Provide the [X, Y] coordinate of the cell's center where the given text is located.  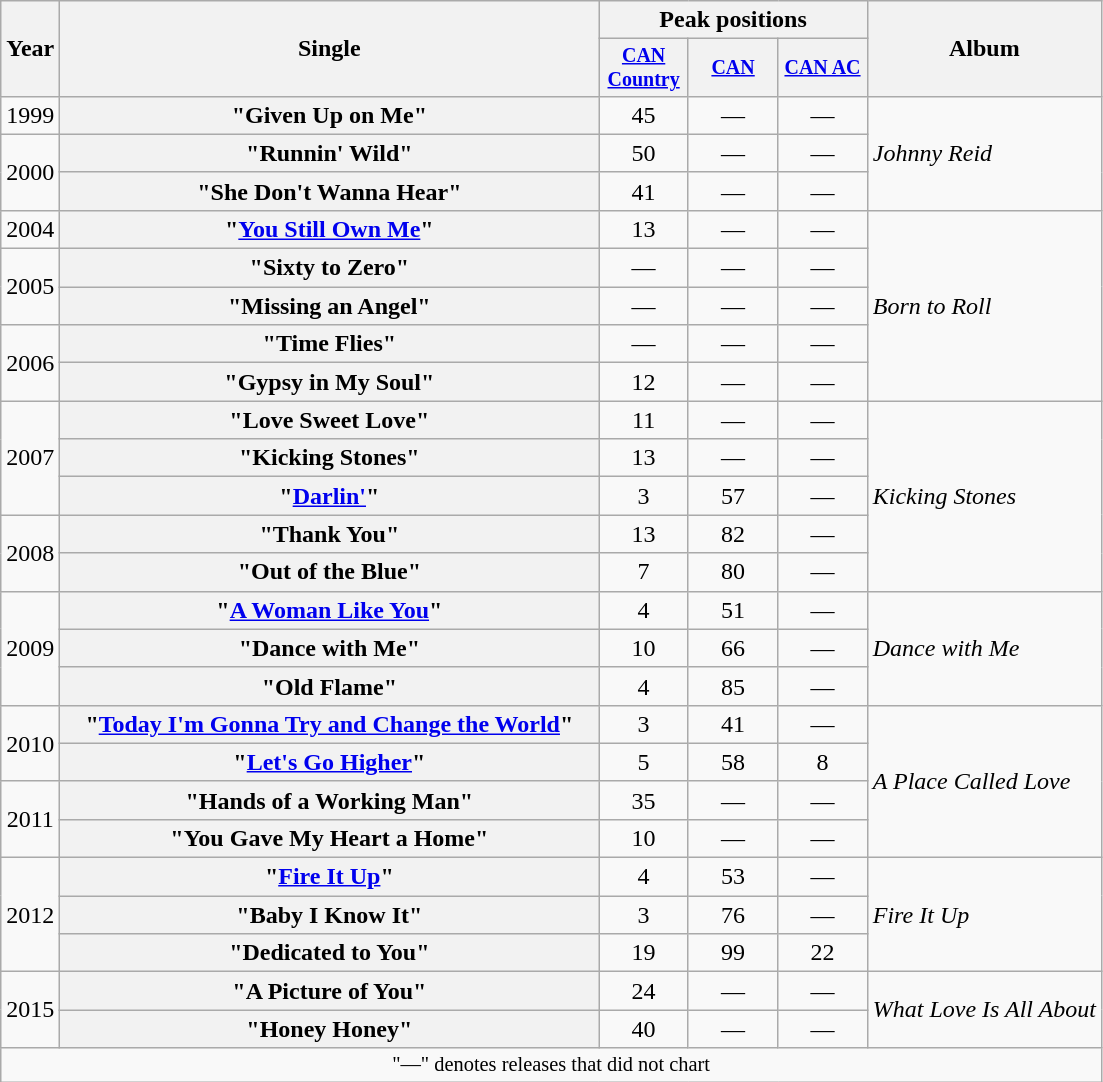
CAN Country [644, 68]
19 [644, 953]
"Let's Go Higher" [330, 762]
76 [732, 915]
"Honey Honey" [330, 1029]
"Dedicated to You" [330, 953]
2011 [30, 819]
"Given Up on Me" [330, 115]
22 [822, 953]
"Thank You" [330, 534]
2006 [30, 363]
2007 [30, 458]
2009 [30, 648]
12 [644, 382]
"Fire It Up" [330, 877]
"Today I'm Gonna Try and Change the World" [330, 724]
24 [644, 991]
1999 [30, 115]
2004 [30, 229]
"Time Flies" [330, 344]
5 [644, 762]
"Old Flame" [330, 686]
"You Still Own Me" [330, 229]
11 [644, 420]
80 [732, 572]
8 [822, 762]
"Kicking Stones" [330, 458]
Born to Roll [984, 305]
"Hands of a Working Man" [330, 800]
53 [732, 877]
A Place Called Love [984, 781]
82 [732, 534]
Kicking Stones [984, 496]
66 [732, 648]
51 [732, 610]
Year [30, 49]
Fire It Up [984, 915]
"Darlin'" [330, 496]
35 [644, 800]
"Gypsy in My Soul" [330, 382]
Johnny Reid [984, 153]
50 [644, 153]
2008 [30, 553]
"Runnin' Wild" [330, 153]
Album [984, 49]
45 [644, 115]
40 [644, 1029]
2015 [30, 1010]
57 [732, 496]
Dance with Me [984, 648]
"Dance with Me" [330, 648]
"Out of the Blue" [330, 572]
2000 [30, 172]
"Love Sweet Love" [330, 420]
CAN [732, 68]
99 [732, 953]
85 [732, 686]
2005 [30, 287]
CAN AC [822, 68]
Single [330, 49]
Peak positions [733, 20]
2012 [30, 915]
58 [732, 762]
"You Gave My Heart a Home" [330, 838]
"—" denotes releases that did not chart [552, 1065]
"She Don't Wanna Hear" [330, 191]
"A Woman Like You" [330, 610]
2010 [30, 743]
7 [644, 572]
"Missing an Angel" [330, 306]
"Sixty to Zero" [330, 268]
"Baby I Know It" [330, 915]
What Love Is All About [984, 1010]
"A Picture of You" [330, 991]
